Pinpoint the cell where the given text exists, returning its [x, y] midpoint coordinate. 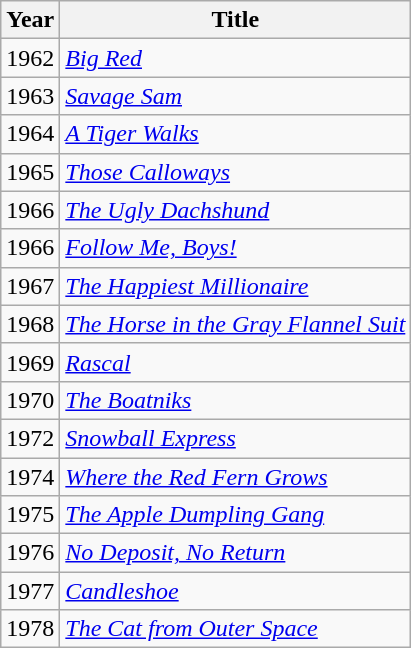
Title [236, 20]
The Horse in the Gray Flannel Suit [236, 324]
Follow Me, Boys! [236, 248]
1964 [30, 134]
The Boatniks [236, 400]
1968 [30, 324]
1978 [30, 629]
A Tiger Walks [236, 134]
1976 [30, 553]
Savage Sam [236, 96]
1969 [30, 362]
1977 [30, 591]
Where the Red Fern Grows [236, 477]
1975 [30, 515]
1963 [30, 96]
Rascal [236, 362]
Candleshoe [236, 591]
The Ugly Dachshund [236, 210]
1974 [30, 477]
1967 [30, 286]
Year [30, 20]
Big Red [236, 58]
1962 [30, 58]
Those Calloways [236, 172]
The Happiest Millionaire [236, 286]
1972 [30, 438]
The Cat from Outer Space [236, 629]
1965 [30, 172]
Snowball Express [236, 438]
1970 [30, 400]
No Deposit, No Return [236, 553]
The Apple Dumpling Gang [236, 515]
